Locate the cell with the specified text and output its (X, Y) center coordinate. 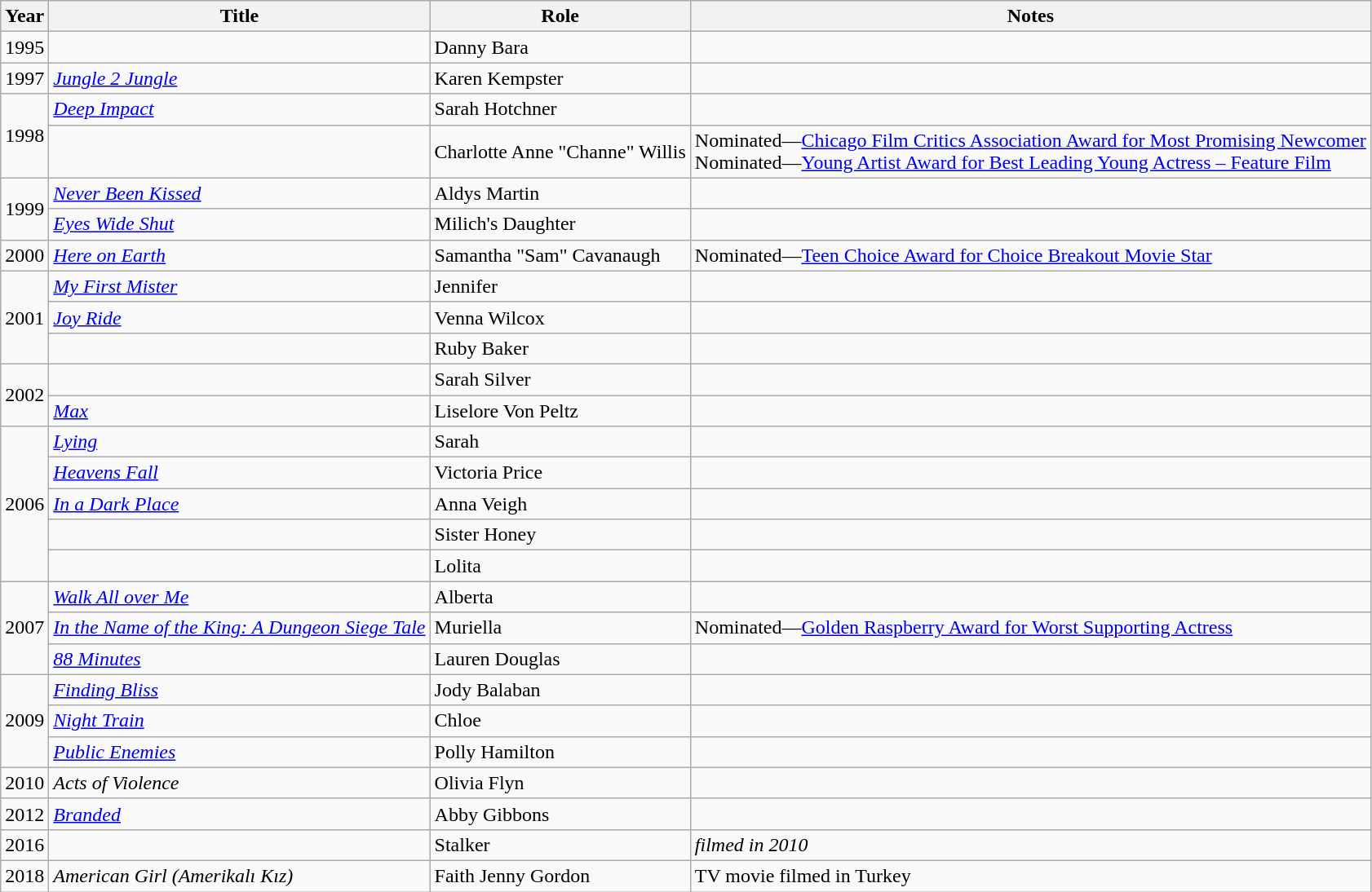
Deep Impact (240, 109)
Branded (240, 814)
Finding Bliss (240, 690)
2010 (24, 783)
Jennifer (560, 286)
Olivia Flyn (560, 783)
Public Enemies (240, 752)
My First Mister (240, 286)
88 Minutes (240, 659)
Karen Kempster (560, 78)
Danny Bara (560, 47)
2012 (24, 814)
2007 (24, 628)
Heavens Fall (240, 473)
2006 (24, 504)
TV movie filmed in Turkey (1030, 876)
Stalker (560, 845)
Samantha "Sam" Cavanaugh (560, 255)
Polly Hamilton (560, 752)
Milich's Daughter (560, 224)
Walk All over Me (240, 597)
Eyes Wide Shut (240, 224)
Nominated—Golden Raspberry Award for Worst Supporting Actress (1030, 628)
Sister Honey (560, 535)
1997 (24, 78)
Alberta (560, 597)
2018 (24, 876)
Chloe (560, 721)
Ruby Baker (560, 348)
Victoria Price (560, 473)
Lying (240, 442)
Charlotte Anne "Channe" Willis (560, 152)
Sarah Silver (560, 379)
Sarah Hotchner (560, 109)
Night Train (240, 721)
Jody Balaban (560, 690)
Jungle 2 Jungle (240, 78)
Muriella (560, 628)
Sarah (560, 442)
Max (240, 410)
Nominated—Teen Choice Award for Choice Breakout Movie Star (1030, 255)
Never Been Kissed (240, 193)
filmed in 2010 (1030, 845)
Anna Veigh (560, 504)
Acts of Violence (240, 783)
American Girl (Amerikalı Kız) (240, 876)
Aldys Martin (560, 193)
2016 (24, 845)
In the Name of the King: A Dungeon Siege Tale (240, 628)
Notes (1030, 16)
Faith Jenny Gordon (560, 876)
1999 (24, 209)
Title (240, 16)
Year (24, 16)
Here on Earth (240, 255)
2009 (24, 721)
1998 (24, 135)
2000 (24, 255)
Abby Gibbons (560, 814)
1995 (24, 47)
2002 (24, 395)
2001 (24, 317)
Lauren Douglas (560, 659)
Role (560, 16)
Lolita (560, 566)
Venna Wilcox (560, 317)
Liselore Von Peltz (560, 410)
In a Dark Place (240, 504)
Joy Ride (240, 317)
